Provide the (X, Y) coordinate of the cell's center where the given text is located.  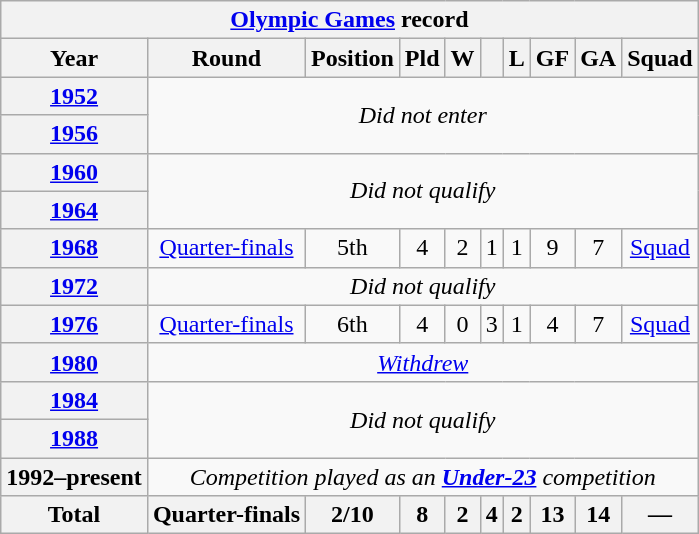
14 (598, 515)
1960 (74, 172)
Olympic Games record (350, 20)
0 (462, 324)
Did not enter (422, 115)
1952 (74, 96)
9 (552, 248)
6th (353, 324)
— (660, 515)
1964 (74, 210)
1992–present (74, 477)
Year (74, 58)
13 (552, 515)
Competition played as an Under-23 competition (422, 477)
Withdrew (422, 362)
1968 (74, 248)
2/10 (353, 515)
1972 (74, 286)
1984 (74, 400)
3 (492, 324)
L (516, 58)
5th (353, 248)
Round (226, 58)
1988 (74, 438)
Position (353, 58)
Total (74, 515)
Pld (422, 58)
GA (598, 58)
1976 (74, 324)
1956 (74, 134)
8 (422, 515)
GF (552, 58)
1980 (74, 362)
W (462, 58)
